Extract the (X, Y) coordinate from the center of the cell holding the provided text.  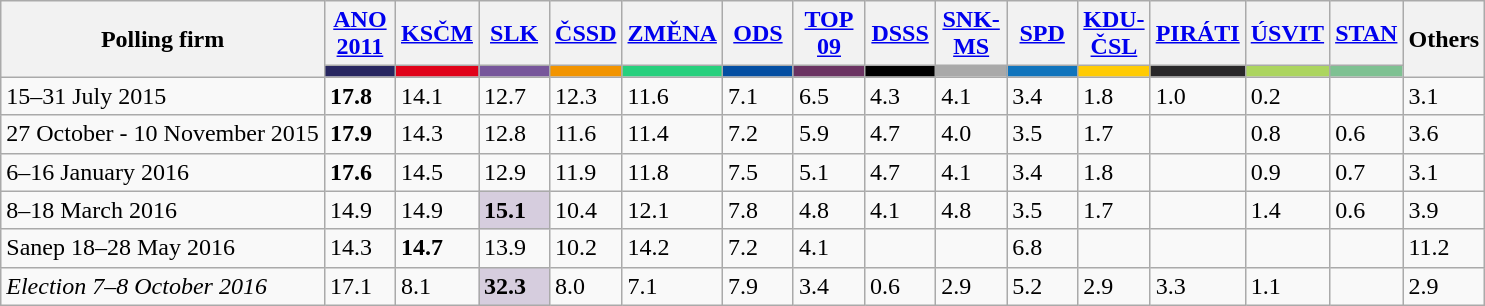
ÚSVIT (1287, 34)
TOP 09 (828, 34)
14.2 (672, 248)
8.0 (586, 286)
7.5 (758, 172)
Polling firm (163, 39)
ČSSD (586, 34)
ODS (758, 34)
5.1 (828, 172)
10.4 (586, 210)
DSSS (900, 34)
7.9 (758, 286)
Sanep 18–28 May 2016 (163, 248)
ANO 2011 (360, 34)
11.8 (672, 172)
SPD (1042, 34)
3.6 (1444, 134)
STAN (1366, 34)
4.0 (972, 134)
3.9 (1444, 210)
ZMĚNA (672, 34)
13.9 (514, 248)
1.0 (1198, 96)
17.6 (360, 172)
27 October - 10 November 2015 (163, 134)
14.7 (436, 248)
SLK (514, 34)
6–16 January 2016 (163, 172)
SNK-MS (972, 34)
7.8 (758, 210)
12.7 (514, 96)
4.3 (900, 96)
1.4 (1287, 210)
KSČM (436, 34)
5.9 (828, 134)
12.3 (586, 96)
Election 7–8 October 2016 (163, 286)
11.2 (1444, 248)
PIRÁTI (1198, 34)
11.4 (672, 134)
0.8 (1287, 134)
8.1 (436, 286)
0.9 (1287, 172)
17.9 (360, 134)
0.7 (1366, 172)
12.1 (672, 210)
15.1 (514, 210)
1.1 (1287, 286)
3.3 (1198, 286)
10.2 (586, 248)
12.9 (514, 172)
12.8 (514, 134)
14.1 (436, 96)
15–31 July 2015 (163, 96)
8–18 March 2016 (163, 210)
14.5 (436, 172)
32.3 (514, 286)
6.8 (1042, 248)
0.2 (1287, 96)
17.1 (360, 286)
11.9 (586, 172)
17.8 (360, 96)
5.2 (1042, 286)
6.5 (828, 96)
KDU-ČSL (1114, 34)
Others (1444, 39)
